Return the [x, y] coordinate for the center point of the cell that contains the specified text.  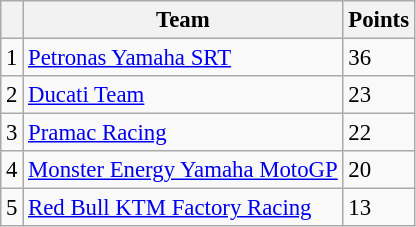
Points [378, 20]
Ducati Team [183, 95]
Pramac Racing [183, 133]
5 [12, 208]
4 [12, 170]
20 [378, 170]
Red Bull KTM Factory Racing [183, 208]
13 [378, 208]
1 [12, 58]
3 [12, 133]
22 [378, 133]
Team [183, 20]
2 [12, 95]
Monster Energy Yamaha MotoGP [183, 170]
23 [378, 95]
Petronas Yamaha SRT [183, 58]
36 [378, 58]
